Extract the [x, y] coordinate from the center of the cell holding the provided text.  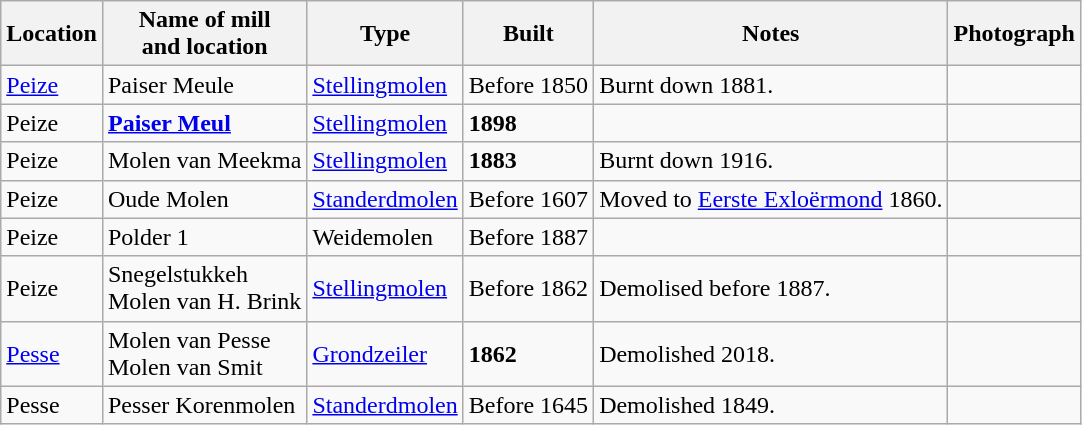
Before 1862 [528, 288]
Notes [771, 34]
Before 1887 [528, 237]
Built [528, 34]
Pesser Korenmolen [204, 405]
Moved to Eerste Exloërmond 1860. [771, 199]
SnegelstukkehMolen van H. Brink [204, 288]
Before 1607 [528, 199]
1898 [528, 123]
Before 1850 [528, 85]
Type [385, 34]
Paiser Meul [204, 123]
Burnt down 1916. [771, 161]
Demolished 2018. [771, 354]
1883 [528, 161]
Molen van Meekma [204, 161]
Oude Molen [204, 199]
Name of milland location [204, 34]
1862 [528, 354]
Paiser Meule [204, 85]
Burnt down 1881. [771, 85]
Demolished 1849. [771, 405]
Weidemolen [385, 237]
Before 1645 [528, 405]
Location [52, 34]
Grondzeiler [385, 354]
Demolised before 1887. [771, 288]
Molen van PesseMolen van Smit [204, 354]
Photograph [1014, 34]
Polder 1 [204, 237]
